Scan for the cell matching the given text and deliver its (x, y) coordinate at center. 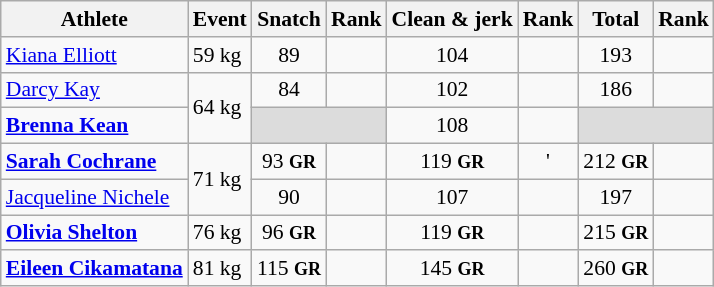
260 GR (616, 269)
Athlete (94, 19)
197 (616, 197)
Kiana Elliott (94, 55)
193 (616, 55)
Sarah Cochrane (94, 162)
84 (289, 90)
' (548, 162)
89 (289, 55)
186 (616, 90)
115 GR (289, 269)
Jacqueline Nichele (94, 197)
Total (616, 19)
90 (289, 197)
102 (452, 90)
104 (452, 55)
71 kg (220, 180)
81 kg (220, 269)
Brenna Kean (94, 126)
107 (452, 197)
76 kg (220, 233)
59 kg (220, 55)
93 GR (289, 162)
Snatch (289, 19)
Darcy Kay (94, 90)
108 (452, 126)
Event (220, 19)
64 kg (220, 108)
215 GR (616, 233)
Clean & jerk (452, 19)
212 GR (616, 162)
Olivia Shelton (94, 233)
Eileen Cikamatana (94, 269)
145 GR (452, 269)
96 GR (289, 233)
